For the text-containing cell, return its midpoint in (X, Y) coordinate format. 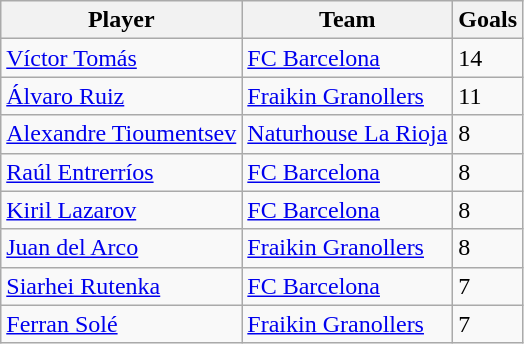
Álvaro Ruiz (122, 96)
11 (488, 96)
Naturhouse La Rioja (348, 134)
Team (348, 20)
Ferran Solé (122, 324)
14 (488, 58)
Alexandre Tioumentsev (122, 134)
Kiril Lazarov (122, 210)
Goals (488, 20)
Siarhei Rutenka (122, 286)
Víctor Tomás (122, 58)
Juan del Arco (122, 248)
Raúl Entrerríos (122, 172)
Player (122, 20)
